Pinpoint the cell where the given text exists, returning its [X, Y] midpoint coordinate. 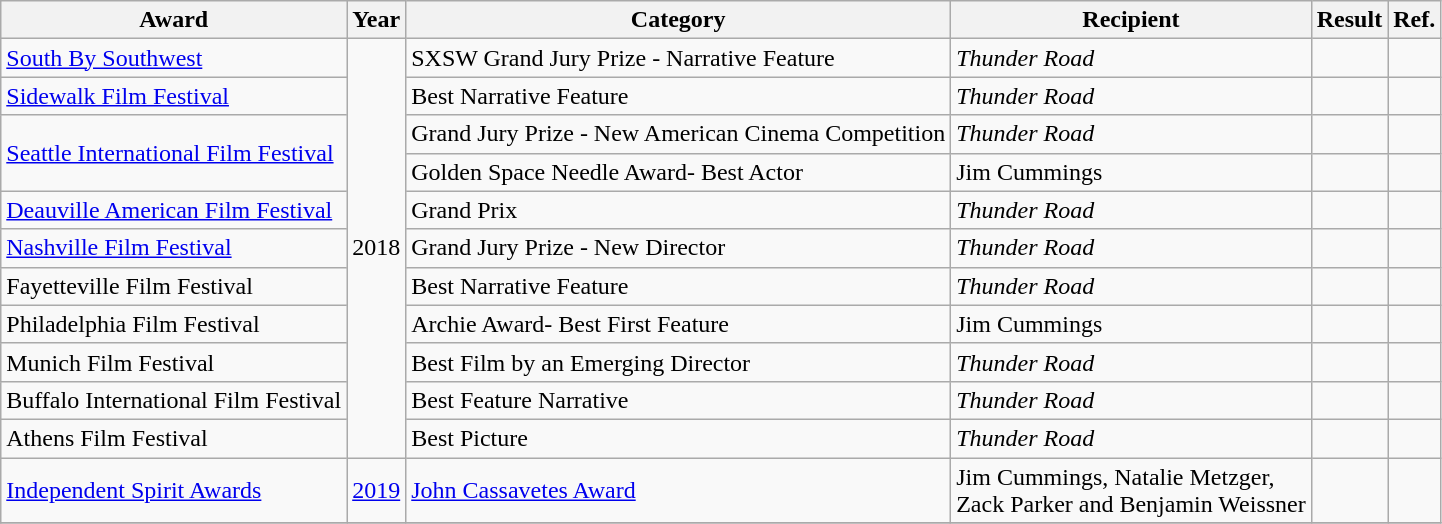
SXSW Grand Jury Prize - Narrative Feature [678, 58]
Recipient [1132, 20]
Ref. [1414, 20]
Best Feature Narrative [678, 400]
Philadelphia Film Festival [174, 324]
Sidewalk Film Festival [174, 96]
Nashville Film Festival [174, 248]
Fayetteville Film Festival [174, 286]
Buffalo International Film Festival [174, 400]
Munich Film Festival [174, 362]
Best Picture [678, 438]
Jim Cummings, Natalie Metzger, Zack Parker and Benjamin Weissner [1132, 490]
John Cassavetes Award [678, 490]
Athens Film Festival [174, 438]
Category [678, 20]
Golden Space Needle Award- Best Actor [678, 172]
Result [1349, 20]
Grand Prix [678, 210]
Independent Spirit Awards [174, 490]
Grand Jury Prize - New American Cinema Competition [678, 134]
Deauville American Film Festival [174, 210]
2018 [376, 248]
Award [174, 20]
Year [376, 20]
Seattle International Film Festival [174, 153]
Archie Award- Best First Feature [678, 324]
2019 [376, 490]
Best Film by an Emerging Director [678, 362]
South By Southwest [174, 58]
Grand Jury Prize - New Director [678, 248]
